Extract the (x, y) coordinate from the center of the cell holding the provided text.  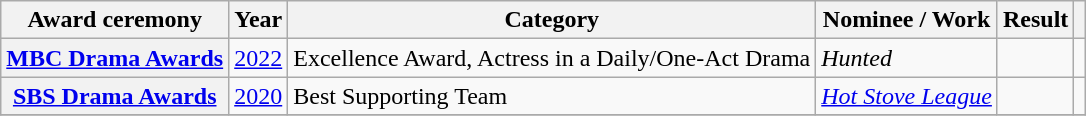
SBS Drama Awards (115, 96)
Year (258, 20)
Award ceremony (115, 20)
Excellence Award, Actress in a Daily/One-Act Drama (552, 58)
Nominee / Work (907, 20)
Result (1035, 20)
Category (552, 20)
2022 (258, 58)
2020 (258, 96)
Hunted (907, 58)
Hot Stove League (907, 96)
Best Supporting Team (552, 96)
MBC Drama Awards (115, 58)
